Provide the (x, y) coordinate of the cell's center where the given text is located.  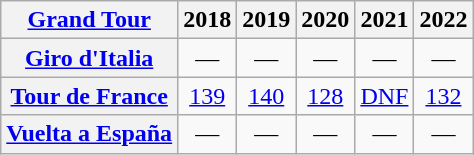
2021 (384, 20)
DNF (384, 96)
128 (326, 96)
2019 (266, 20)
132 (444, 96)
139 (208, 96)
2020 (326, 20)
Vuelta a España (90, 134)
Grand Tour (90, 20)
Tour de France (90, 96)
2022 (444, 20)
2018 (208, 20)
140 (266, 96)
Giro d'Italia (90, 58)
